From the cell containing the given text, extract its center point as [x, y] coordinate. 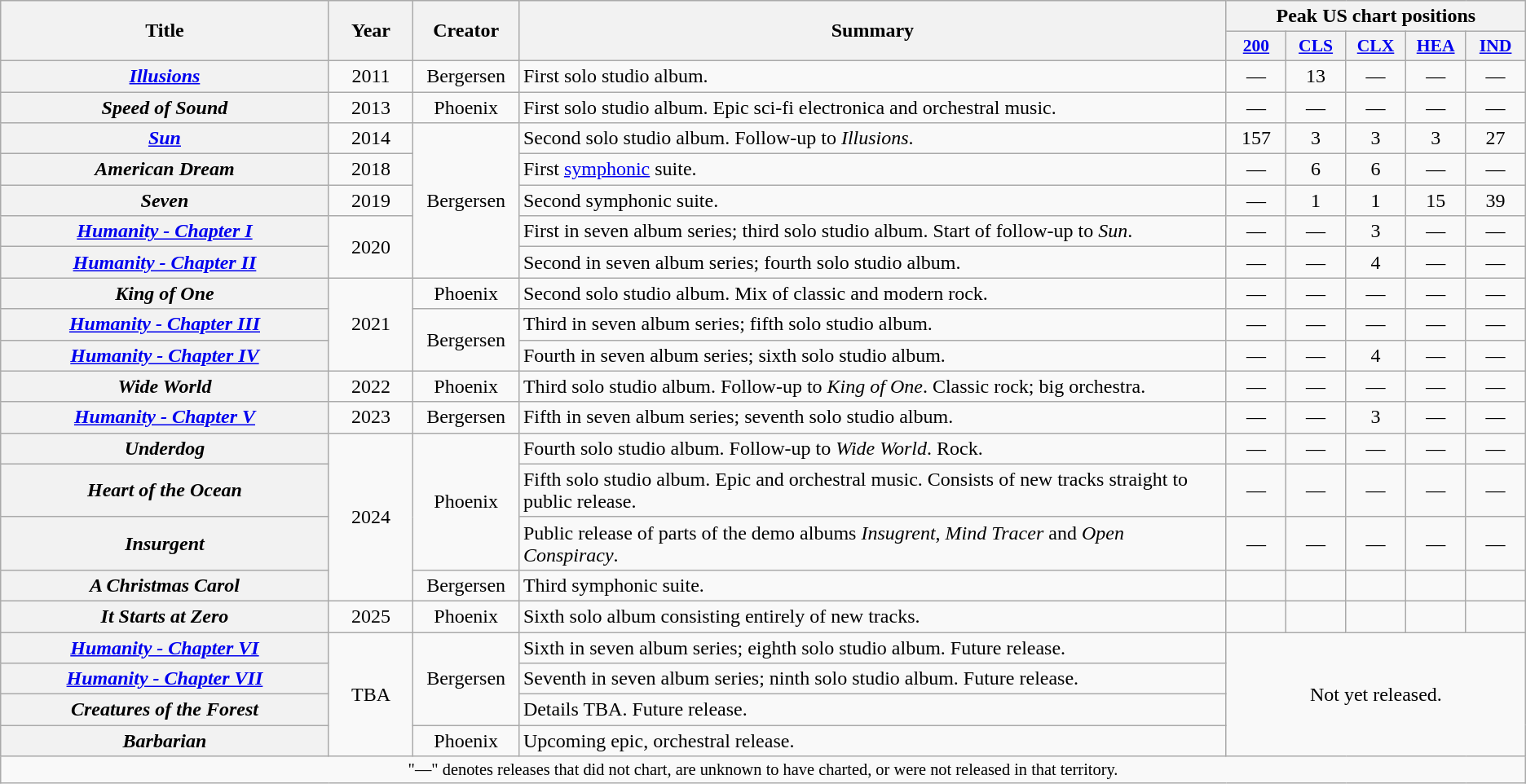
First symphonic suite. [872, 170]
Title [165, 31]
Second solo studio album. Follow-up to Illusions. [872, 139]
A Christmas Carol [165, 585]
157 [1255, 139]
Heart of the Ocean [165, 491]
Barbarian [165, 741]
2022 [371, 386]
Creator [466, 31]
2025 [371, 616]
HEA [1436, 46]
Second solo studio album. Mix of classic and modern rock. [872, 293]
Upcoming epic, orchestral release. [872, 741]
2024 [371, 517]
Sun [165, 139]
2023 [371, 417]
Wide World [165, 386]
Summary [872, 31]
Humanity - Chapter VI [165, 648]
Humanity - Chapter I [165, 231]
2013 [371, 107]
Third in seven album series; fifth solo studio album. [872, 324]
"—" denotes releases that did not chart, are unknown to have charted, or were not released in that territory. [763, 770]
Illusions [165, 76]
Underdog [165, 448]
Humanity - Chapter II [165, 262]
27 [1495, 139]
2014 [371, 139]
2020 [371, 247]
Humanity - Chapter IV [165, 355]
Humanity - Chapter VII [165, 679]
Fourth solo studio album. Follow-up to Wide World. Rock. [872, 448]
Public release of parts of the demo albums Insugrent, Mind Tracer and Open Conspiracy. [872, 543]
15 [1436, 200]
Third symphonic suite. [872, 585]
39 [1495, 200]
First in seven album series; third solo studio album. Start of follow-up to Sun. [872, 231]
King of One [165, 293]
American Dream [165, 170]
Second in seven album series; fourth solo studio album. [872, 262]
Details TBA. Future release. [872, 710]
Not yet released. [1376, 694]
Fifth in seven album series; seventh solo studio album. [872, 417]
Humanity - Chapter V [165, 417]
2021 [371, 324]
First solo studio album. Epic sci-fi electronica and orchestral music. [872, 107]
Year [371, 31]
Insurgent [165, 543]
CLS [1316, 46]
Seventh in seven album series; ninth solo studio album. Future release. [872, 679]
Humanity - Chapter III [165, 324]
2019 [371, 200]
13 [1316, 76]
CLX [1376, 46]
Peak US chart positions [1376, 16]
2011 [371, 76]
IND [1495, 46]
Speed of Sound [165, 107]
Creatures of the Forest [165, 710]
TBA [371, 694]
Sixth solo album consisting entirely of new tracks. [872, 616]
Third solo studio album. Follow-up to King of One. Classic rock; big orchestra. [872, 386]
Fifth solo studio album. Epic and orchestral music. Consists of new tracks straight to public release. [872, 491]
First solo studio album. [872, 76]
Seven [165, 200]
Fourth in seven album series; sixth solo studio album. [872, 355]
2018 [371, 170]
Second symphonic suite. [872, 200]
200 [1255, 46]
Sixth in seven album series; eighth solo studio album. Future release. [872, 648]
It Starts at Zero [165, 616]
